Return (x, y) of the center of cell containing provided text 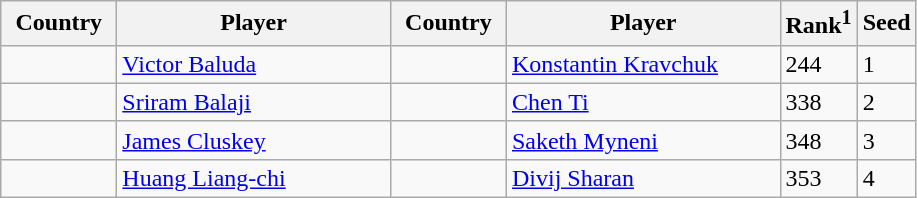
244 (818, 64)
353 (818, 178)
James Cluskey (254, 140)
Saketh Myneni (643, 140)
Rank1 (818, 24)
3 (886, 140)
2 (886, 102)
348 (818, 140)
Huang Liang-chi (254, 178)
4 (886, 178)
Sriram Balaji (254, 102)
Divij Sharan (643, 178)
Victor Baluda (254, 64)
Konstantin Kravchuk (643, 64)
338 (818, 102)
1 (886, 64)
Seed (886, 24)
Chen Ti (643, 102)
